For the text-containing cell, return its midpoint in (x, y) coordinate format. 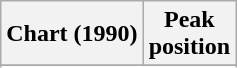
Peakposition (189, 34)
Chart (1990) (72, 34)
